Search for the cell housing the specified text and yield its (x, y) center coordinate. 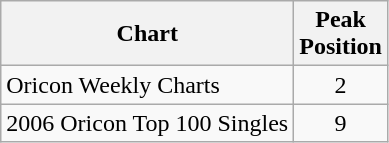
2006 Oricon Top 100 Singles (148, 123)
2 (341, 85)
Oricon Weekly Charts (148, 85)
9 (341, 123)
PeakPosition (341, 34)
Chart (148, 34)
